Return the (X, Y) coordinate for the center point of the cell that contains the specified text.  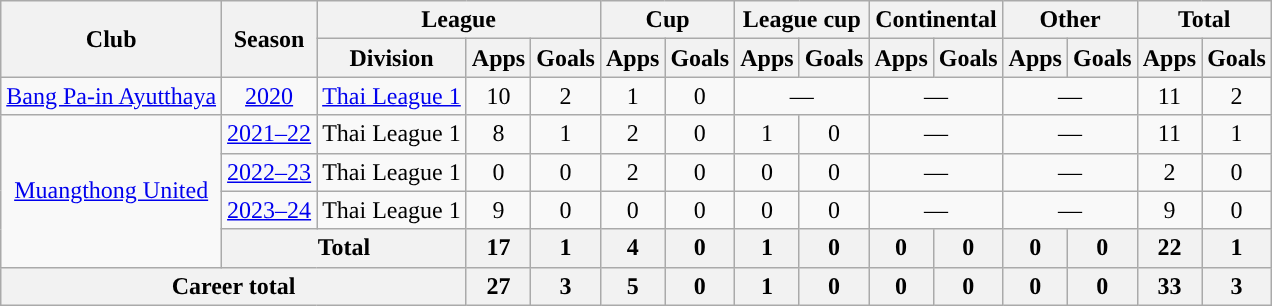
Season (270, 39)
Division (392, 58)
22 (1169, 248)
33 (1169, 286)
10 (498, 96)
Other (1070, 20)
17 (498, 248)
League (459, 20)
League cup (802, 20)
Club (112, 39)
Continental (936, 20)
5 (632, 286)
8 (498, 134)
2023–24 (270, 210)
Bang Pa-in Ayutthaya (112, 96)
Muangthong United (112, 191)
27 (498, 286)
Career total (234, 286)
2021–22 (270, 134)
Cup (667, 20)
2020 (270, 96)
4 (632, 248)
2022–23 (270, 172)
